Capture the cell that displays the provided text and extract its [X, Y] central coordinate. 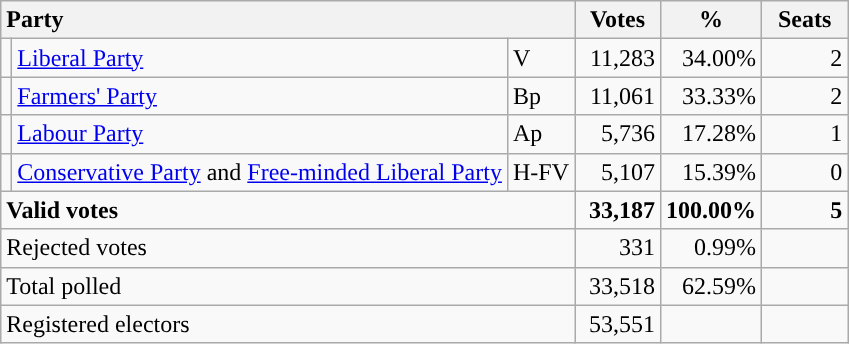
Party [288, 20]
0.99% [712, 248]
Farmers' Party [260, 96]
15.39% [712, 172]
33,518 [617, 286]
17.28% [712, 134]
11,061 [617, 96]
5,736 [617, 134]
100.00% [712, 210]
V [540, 58]
Registered electors [288, 324]
34.00% [712, 58]
Conservative Party and Free-minded Liberal Party [260, 172]
1 [805, 134]
% [712, 20]
Liberal Party [260, 58]
5 [805, 210]
331 [617, 248]
Ap [540, 134]
Valid votes [288, 210]
Seats [805, 20]
33.33% [712, 96]
H-FV [540, 172]
Rejected votes [288, 248]
Total polled [288, 286]
0 [805, 172]
62.59% [712, 286]
Labour Party [260, 134]
11,283 [617, 58]
Bp [540, 96]
33,187 [617, 210]
5,107 [617, 172]
Votes [617, 20]
53,551 [617, 324]
